Identify which cell holds the provided text, then report its [x, y] central coordinate. 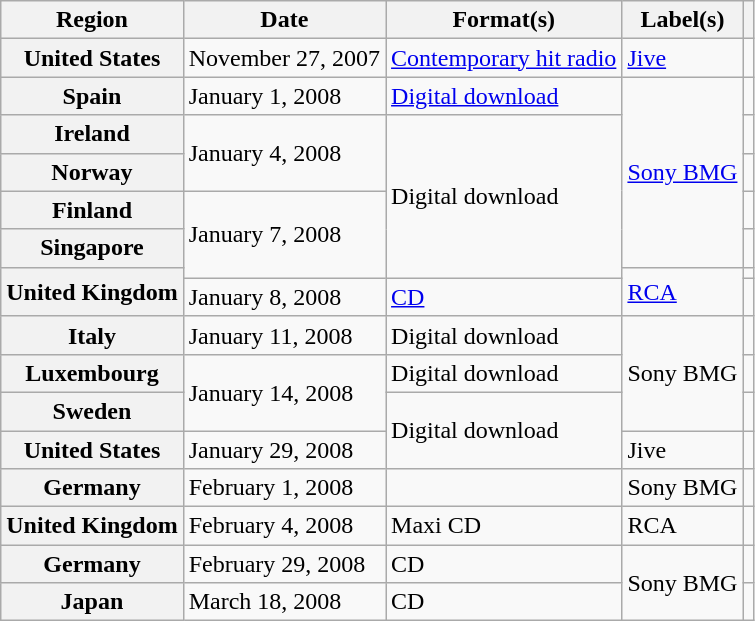
Maxi CD [504, 526]
Contemporary hit radio [504, 58]
February 29, 2008 [284, 564]
Sweden [92, 411]
Singapore [92, 248]
February 1, 2008 [284, 488]
February 4, 2008 [284, 526]
Finland [92, 210]
January 14, 2008 [284, 392]
January 7, 2008 [284, 234]
January 1, 2008 [284, 96]
Date [284, 20]
Luxembourg [92, 373]
Spain [92, 96]
January 29, 2008 [284, 449]
Region [92, 20]
Norway [92, 172]
Italy [92, 335]
Format(s) [504, 20]
Label(s) [682, 20]
January 8, 2008 [284, 297]
Ireland [92, 134]
March 18, 2008 [284, 602]
November 27, 2007 [284, 58]
January 4, 2008 [284, 153]
Japan [92, 602]
January 11, 2008 [284, 335]
